Determine the [X, Y] coordinate at the center of the cell enclosing the given text.  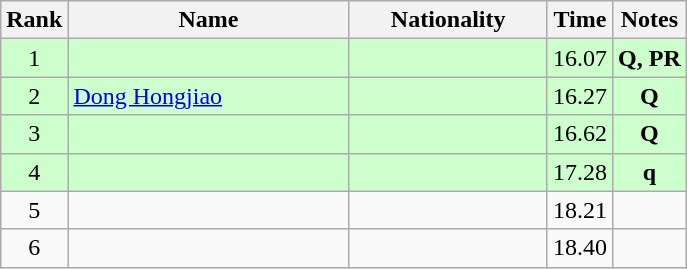
16.07 [580, 58]
Notes [650, 20]
17.28 [580, 172]
Name [208, 20]
18.40 [580, 248]
q [650, 172]
6 [34, 248]
Rank [34, 20]
1 [34, 58]
Q, PR [650, 58]
Dong Hongjiao [208, 96]
4 [34, 172]
Nationality [448, 20]
Time [580, 20]
16.27 [580, 96]
5 [34, 210]
18.21 [580, 210]
2 [34, 96]
16.62 [580, 134]
3 [34, 134]
